Find where the given text appears and provide that cell's center as [X, Y] coordinate. 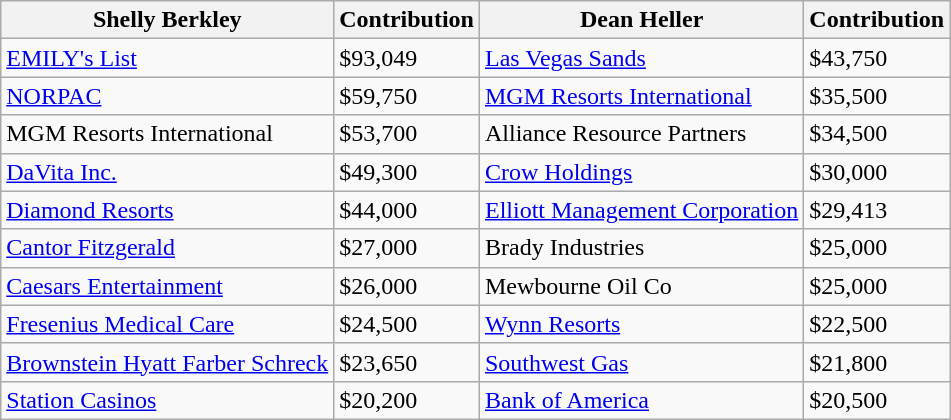
$43,750 [877, 58]
$22,500 [877, 324]
Cantor Fitzgerald [168, 248]
$59,750 [407, 96]
$26,000 [407, 286]
Mewbourne Oil Co [641, 286]
$44,000 [407, 210]
Wynn Resorts [641, 324]
Dean Heller [641, 20]
Fresenius Medical Care [168, 324]
$23,650 [407, 362]
NORPAC [168, 96]
Elliott Management Corporation [641, 210]
Bank of America [641, 400]
Alliance Resource Partners [641, 134]
Las Vegas Sands [641, 58]
Diamond Resorts [168, 210]
$27,000 [407, 248]
$29,413 [877, 210]
DaVita Inc. [168, 172]
$20,500 [877, 400]
Southwest Gas [641, 362]
Brownstein Hyatt Farber Schreck [168, 362]
EMILY's List [168, 58]
Shelly Berkley [168, 20]
$34,500 [877, 134]
$49,300 [407, 172]
$30,000 [877, 172]
$93,049 [407, 58]
Crow Holdings [641, 172]
$24,500 [407, 324]
Brady Industries [641, 248]
$21,800 [877, 362]
$53,700 [407, 134]
Caesars Entertainment [168, 286]
$20,200 [407, 400]
Station Casinos [168, 400]
$35,500 [877, 96]
